Return [X, Y] of the center of cell containing provided text 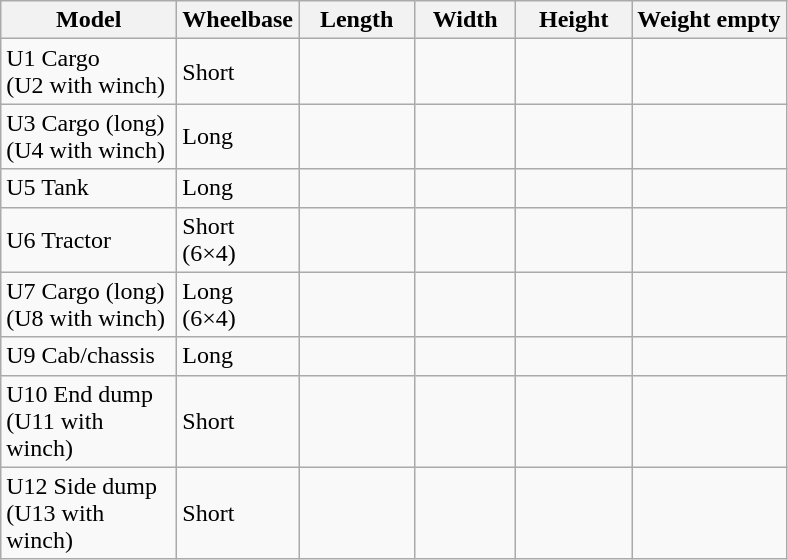
U10 End dump (U11 with winch) [89, 421]
U12 Side dump (U13 with winch) [89, 513]
Wheelbase [238, 20]
U1 Cargo (U2 with winch) [89, 72]
U3 Cargo (long) (U4 with winch) [89, 136]
Weight empty [709, 20]
Long (6×4) [238, 304]
Length [357, 20]
Model [89, 20]
U9 Cab/chassis [89, 356]
Short (6×4) [238, 240]
Height [574, 20]
U6 Tractor [89, 240]
Width [466, 20]
U7 Cargo (long) (U8 with winch) [89, 304]
U5 Tank [89, 188]
